Provide the (x, y) coordinate of the cell's center where the given text is located.  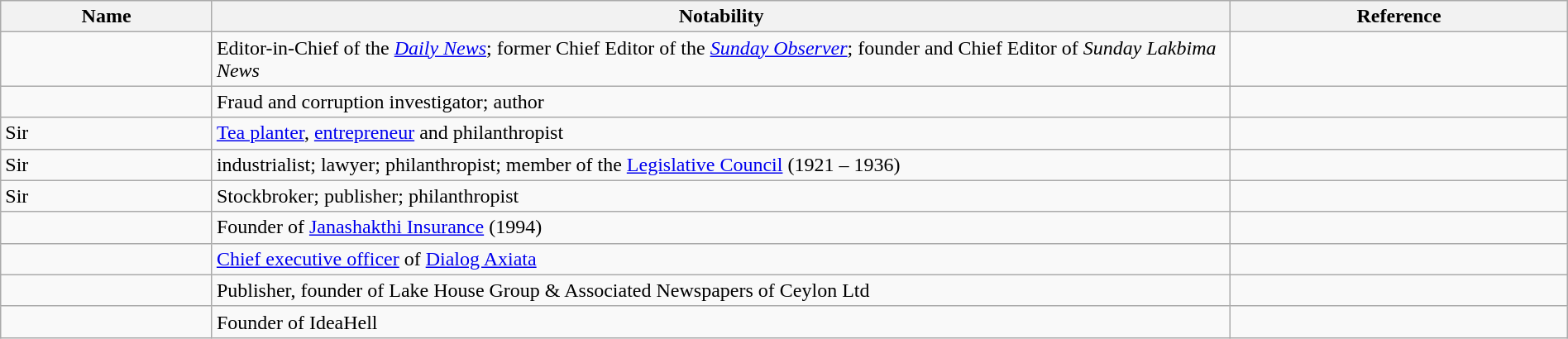
Founder of IdeaHell (721, 322)
Reference (1399, 17)
Fraud and corruption investigator; author (721, 102)
Founder of Janashakthi Insurance (1994) (721, 227)
Notability (721, 17)
Publisher, founder of Lake House Group & Associated Newspapers of Ceylon Ltd (721, 290)
Stockbroker; publisher; philanthropist (721, 196)
Tea planter, entrepreneur and philanthropist (721, 133)
Editor-in-Chief of the Daily News; former Chief Editor of the Sunday Observer; founder and Chief Editor of Sunday Lakbima News (721, 60)
Chief executive officer of Dialog Axiata (721, 259)
Name (107, 17)
industrialist; lawyer; philanthropist; member of the Legislative Council (1921 – 1936) (721, 165)
